Provide the [x, y] coordinate of the cell's center where the given text is located.  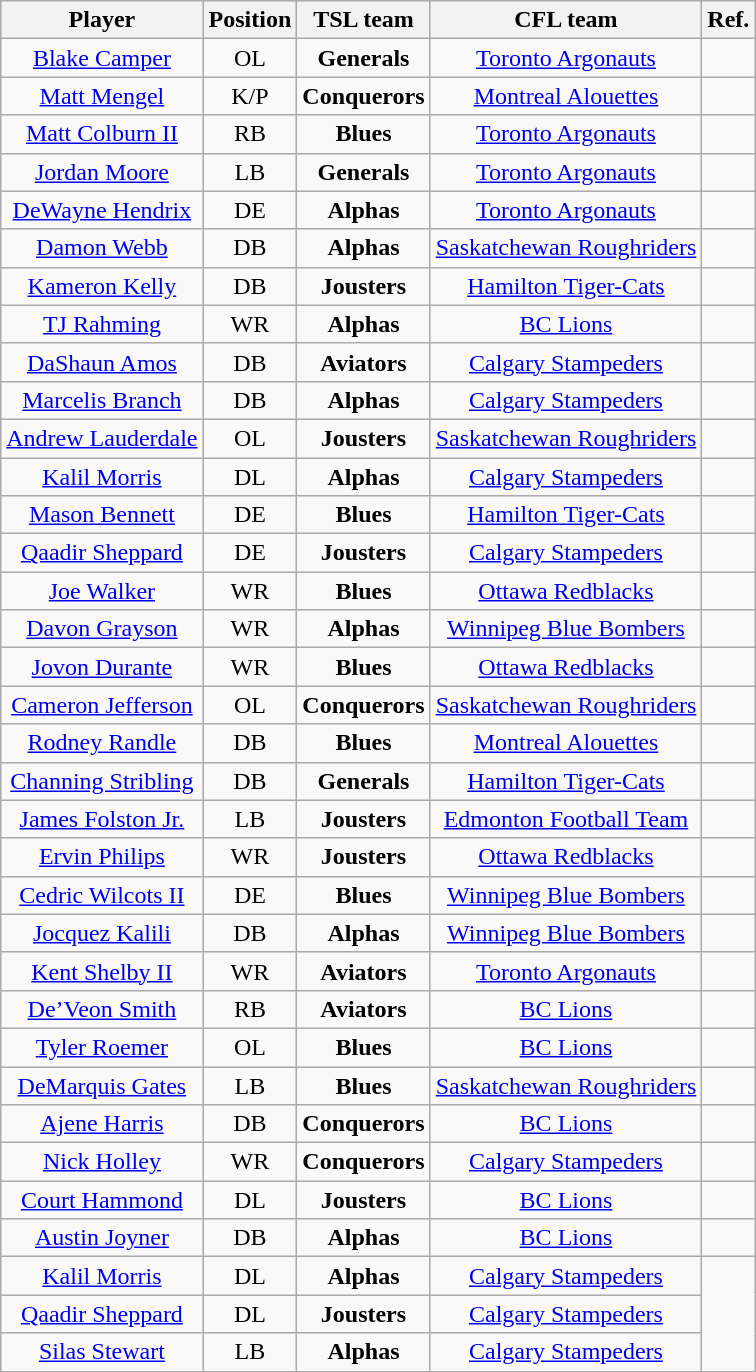
Mason Bennett [102, 515]
Ajene Harris [102, 1124]
Kent Shelby II [102, 971]
Matt Mengel [102, 96]
Joe Walker [102, 591]
Edmonton Football Team [566, 819]
Marcelis Branch [102, 400]
Cedric Wilcots II [102, 895]
K/P [250, 96]
Damon Webb [102, 248]
Tyler Roemer [102, 1047]
James Folston Jr. [102, 819]
Rodney Randle [102, 743]
Andrew Lauderdale [102, 438]
Silas Stewart [102, 1352]
TSL team [364, 20]
Jovon Durante [102, 667]
DaShaun Amos [102, 362]
Jordan Moore [102, 172]
DeWayne Hendrix [102, 210]
Jocquez Kalili [102, 933]
Nick Holley [102, 1162]
Ervin Philips [102, 857]
TJ Rahming [102, 324]
Blake Camper [102, 58]
Kameron Kelly [102, 286]
De’Veon Smith [102, 1009]
Cameron Jefferson [102, 705]
Austin Joyner [102, 1238]
Davon Grayson [102, 629]
DeMarquis Gates [102, 1085]
Player [102, 20]
Court Hammond [102, 1200]
CFL team [566, 20]
Position [250, 20]
Channing Stribling [102, 781]
Matt Colburn II [102, 134]
Ref. [728, 20]
